Return the (x, y) coordinate for the center point of the cell that contains the specified text.  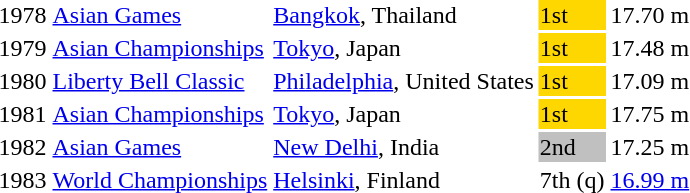
New Delhi, India (404, 147)
2nd (572, 147)
Liberty Bell Classic (160, 81)
Bangkok, Thailand (404, 15)
Philadelphia, United States (404, 81)
